For the text-containing cell, return its midpoint in (x, y) coordinate format. 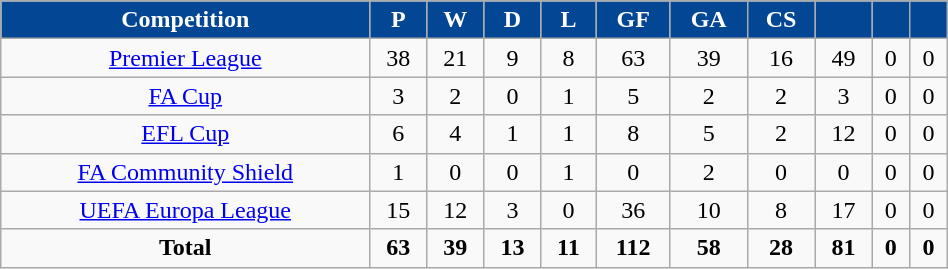
Competition (186, 20)
9 (512, 58)
81 (844, 248)
10 (708, 210)
W (456, 20)
Premier League (186, 58)
38 (398, 58)
36 (633, 210)
EFL Cup (186, 134)
21 (456, 58)
17 (844, 210)
L (568, 20)
4 (456, 134)
58 (708, 248)
13 (512, 248)
Total (186, 248)
28 (781, 248)
P (398, 20)
112 (633, 248)
UEFA Europa League (186, 210)
CS (781, 20)
GA (708, 20)
16 (781, 58)
FA Cup (186, 96)
11 (568, 248)
6 (398, 134)
GF (633, 20)
15 (398, 210)
D (512, 20)
FA Community Shield (186, 172)
49 (844, 58)
